Find where the given text appears and provide that cell's center as [x, y] coordinate. 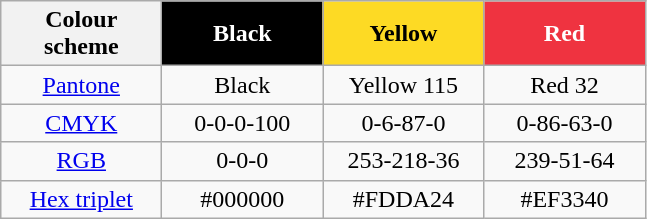
253-218-36 [404, 161]
Colour scheme [82, 34]
0-86-63-0 [564, 123]
Red 32 [564, 85]
0-6-87-0 [404, 123]
0-0-0-100 [242, 123]
CMYK [82, 123]
239-51-64 [564, 161]
#EF3340 [564, 199]
Red [564, 34]
#000000 [242, 199]
0-0-0 [242, 161]
RGB [82, 161]
Yellow [404, 34]
#FDDA24 [404, 199]
Yellow 115 [404, 85]
Pantone [82, 85]
Hex triplet [82, 199]
